Pinpoint the cell where the given text exists, returning its (x, y) midpoint coordinate. 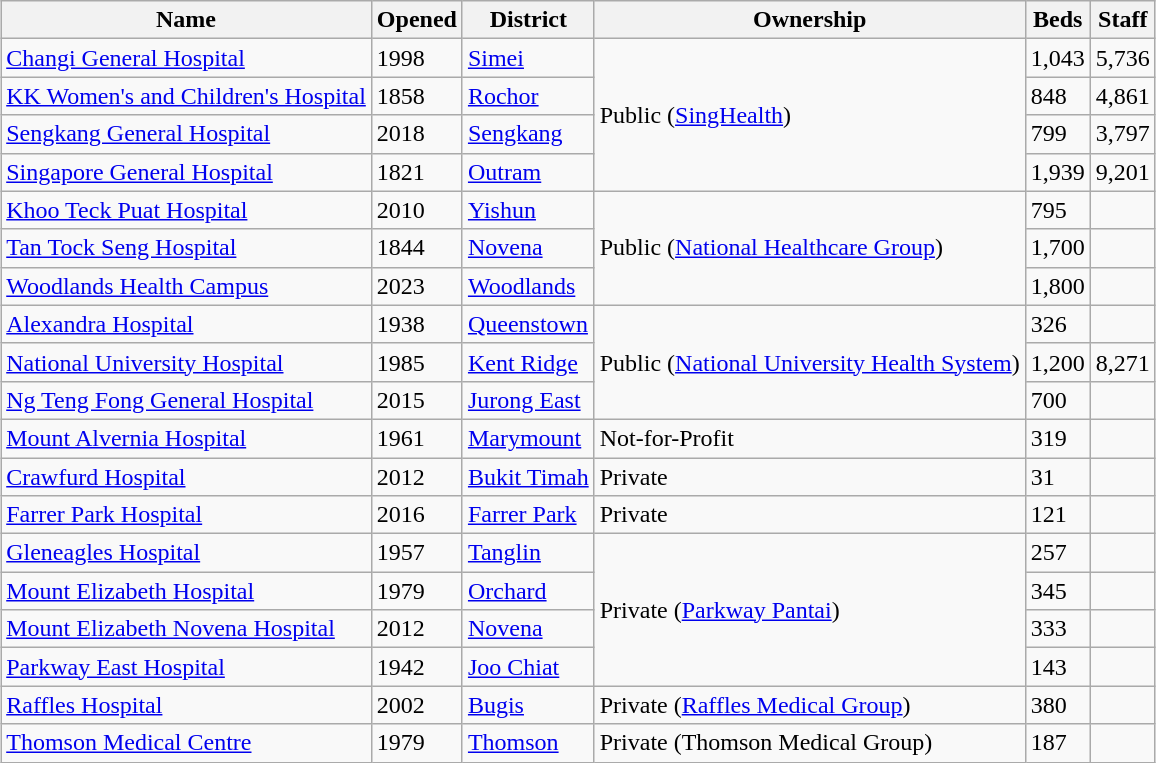
2016 (416, 515)
Raffles Hospital (186, 705)
Public (National Healthcare Group) (810, 248)
District (528, 20)
Parkway East Hospital (186, 667)
Mount Alvernia Hospital (186, 438)
1961 (416, 438)
Marymount (528, 438)
Ng Teng Fong General Hospital (186, 400)
Mount Elizabeth Hospital (186, 591)
Name (186, 20)
Queenstown (528, 324)
1844 (416, 248)
KK Women's and Children's Hospital (186, 96)
Private (Thomson Medical Group) (810, 743)
Crawfurd Hospital (186, 477)
Tan Tock Seng Hospital (186, 248)
Sengkang (528, 134)
143 (1058, 667)
Mount Elizabeth Novena Hospital (186, 629)
Khoo Teck Puat Hospital (186, 210)
2023 (416, 286)
326 (1058, 324)
Private (Parkway Pantai) (810, 610)
1942 (416, 667)
31 (1058, 477)
Orchard (528, 591)
Beds (1058, 20)
Opened (416, 20)
700 (1058, 400)
Public (National University Health System) (810, 362)
2018 (416, 134)
1,200 (1058, 362)
Simei (528, 58)
Bukit Timah (528, 477)
2010 (416, 210)
Yishun (528, 210)
Singapore General Hospital (186, 172)
Sengkang General Hospital (186, 134)
1858 (416, 96)
1821 (416, 172)
Joo Chiat (528, 667)
Thomson (528, 743)
1,043 (1058, 58)
5,736 (1122, 58)
1,800 (1058, 286)
1,939 (1058, 172)
1938 (416, 324)
187 (1058, 743)
Changi General Hospital (186, 58)
2002 (416, 705)
799 (1058, 134)
9,201 (1122, 172)
Public (SingHealth) (810, 115)
Woodlands Health Campus (186, 286)
Jurong East (528, 400)
1998 (416, 58)
8,271 (1122, 362)
345 (1058, 591)
Bugis (528, 705)
1957 (416, 553)
848 (1058, 96)
Alexandra Hospital (186, 324)
4,861 (1122, 96)
Farrer Park Hospital (186, 515)
319 (1058, 438)
257 (1058, 553)
Tanglin (528, 553)
333 (1058, 629)
795 (1058, 210)
3,797 (1122, 134)
1,700 (1058, 248)
2015 (416, 400)
121 (1058, 515)
Gleneagles Hospital (186, 553)
Rochor (528, 96)
Kent Ridge (528, 362)
Woodlands (528, 286)
Staff (1122, 20)
National University Hospital (186, 362)
380 (1058, 705)
Private (Raffles Medical Group) (810, 705)
1985 (416, 362)
Outram (528, 172)
Farrer Park (528, 515)
Thomson Medical Centre (186, 743)
Ownership (810, 20)
Not-for-Profit (810, 438)
